Detect which cell encompasses the target text, then output its [X, Y] center coordinate. 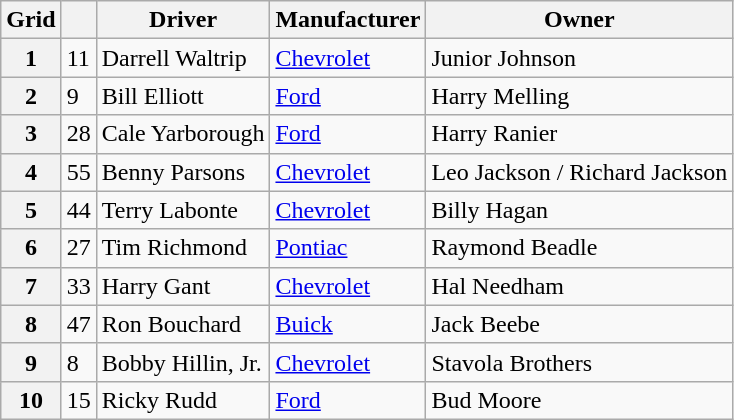
Terry Labonte [183, 210]
Harry Gant [183, 286]
5 [31, 210]
Manufacturer [348, 20]
Bobby Hillin, Jr. [183, 362]
3 [31, 134]
Raymond Beadle [580, 248]
Buick [348, 324]
4 [31, 172]
27 [78, 248]
Harry Ranier [580, 134]
28 [78, 134]
Ricky Rudd [183, 400]
Bill Elliott [183, 96]
Billy Hagan [580, 210]
Bud Moore [580, 400]
Grid [31, 20]
2 [31, 96]
Stavola Brothers [580, 362]
Jack Beebe [580, 324]
47 [78, 324]
33 [78, 286]
Tim Richmond [183, 248]
Harry Melling [580, 96]
1 [31, 58]
6 [31, 248]
Hal Needham [580, 286]
Pontiac [348, 248]
Ron Bouchard [183, 324]
Benny Parsons [183, 172]
15 [78, 400]
10 [31, 400]
Driver [183, 20]
55 [78, 172]
11 [78, 58]
Leo Jackson / Richard Jackson [580, 172]
Cale Yarborough [183, 134]
Darrell Waltrip [183, 58]
44 [78, 210]
7 [31, 286]
Owner [580, 20]
Junior Johnson [580, 58]
